Provide the [x, y] coordinate of the cell's center where the given text is located.  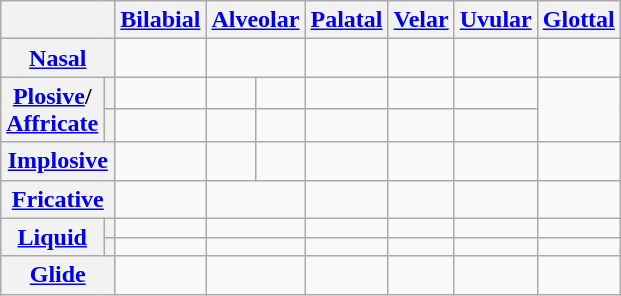
Fricative [58, 199]
Implosive [58, 161]
Glide [58, 275]
Glottal [578, 20]
Nasal [58, 58]
Liquid [52, 237]
Palatal [346, 20]
Velar [421, 20]
Uvular [496, 20]
Alveolar [256, 20]
Bilabial [160, 20]
Plosive/Affricate [52, 110]
